Return [x, y] of the center of cell containing provided text 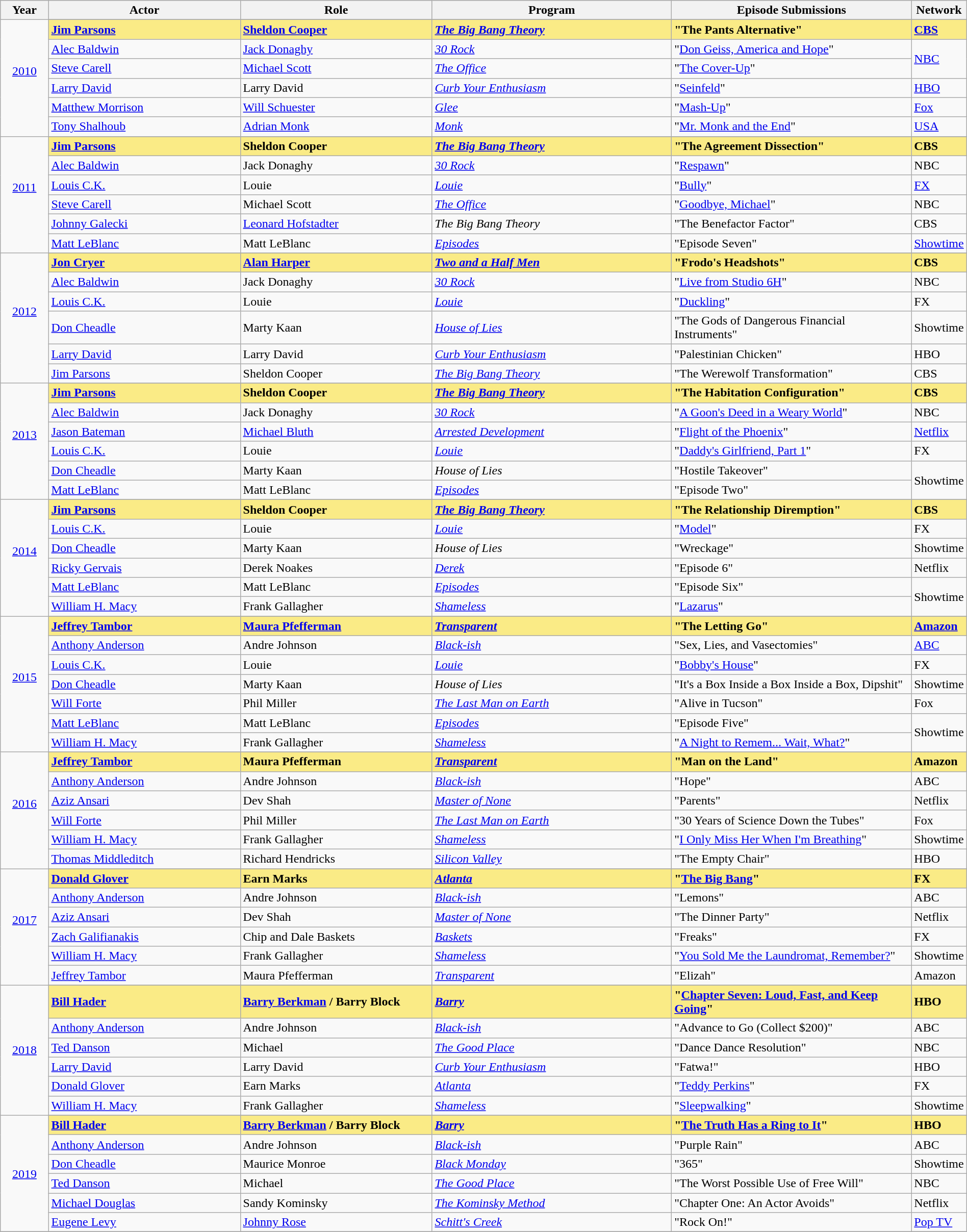
Michael Douglas [144, 1202]
Michael Bluth [336, 432]
Zach Galifianakis [144, 937]
Episode Submissions [792, 10]
"Live from Studio 6H" [792, 282]
Sandy Kominsky [336, 1202]
"Flight of the Phoenix" [792, 432]
Black Monday [552, 1164]
Eugene Levy [144, 1222]
"The Truth Has a Ring to It" [792, 1125]
"Teddy Perkins" [792, 1086]
"The Gods of Dangerous Financial Instruments" [792, 328]
Richard Hendricks [336, 859]
Actor [144, 10]
"Hostile Takeover" [792, 470]
"Bobby's House" [792, 665]
"Don Geiss, America and Hope" [792, 49]
"The Worst Possible Use of Free Will" [792, 1183]
Leonard Hofstadter [336, 223]
USA [939, 127]
"Lazarus" [792, 607]
"Bully" [792, 185]
Ricky Gervais [144, 568]
2015 [24, 684]
"Goodbye, Michael" [792, 204]
"The Empty Chair" [792, 859]
"Chapter One: An Actor Avoids" [792, 1202]
Maurice Monroe [336, 1164]
Jason Bateman [144, 432]
Johnny Galecki [144, 223]
2012 [24, 318]
Derek [552, 568]
"Alive in Tucson" [792, 703]
Jon Cryer [144, 263]
2011 [24, 194]
"I Only Miss Her When I'm Breathing" [792, 839]
"Respawn" [792, 165]
Adrian Monk [336, 127]
2018 [24, 1050]
2010 [24, 78]
"A Goon's Deed in a Weary World" [792, 412]
Johnny Rose [336, 1222]
"Model" [792, 529]
"Episode Five" [792, 723]
"Advance to Go (Collect $200)" [792, 1028]
2014 [24, 558]
"Sex, Lies, and Vasectomies" [792, 645]
2013 [24, 441]
"The Relationship Diremption" [792, 509]
"The Letting Go" [792, 626]
"The Cover-Up" [792, 68]
"Man on the Land" [792, 762]
2016 [24, 810]
Year [24, 10]
2017 [24, 926]
Will Schuester [336, 107]
"Episode 6" [792, 568]
Baskets [552, 937]
"365" [792, 1164]
"It's a Box Inside a Box Inside a Box, Dipshit" [792, 684]
"Palestinian Chicken" [792, 354]
Derek Noakes [336, 568]
"Purple Rain" [792, 1144]
"Sleepwalking" [792, 1105]
"Elizah" [792, 975]
"The Werewolf Transformation" [792, 373]
Schitt's Creek [552, 1222]
"The Pants Alternative" [792, 30]
Pop TV [939, 1222]
"Hope" [792, 781]
"Episode Two" [792, 490]
"Episode Six" [792, 587]
Monk [552, 127]
"Frodo's Headshots" [792, 263]
2019 [24, 1173]
"Parents" [792, 800]
"You Sold Me the Laundromat, Remember?" [792, 956]
Program [552, 10]
Arrested Development [552, 432]
"A Night to Remem... Wait, What?" [792, 742]
"30 Years of Science Down the Tubes" [792, 820]
"The Big Bang" [792, 878]
Tony Shalhoub [144, 127]
"Episode Seven" [792, 243]
Glee [552, 107]
"The Dinner Party" [792, 917]
"Duckling" [792, 301]
"The Habitation Configuration" [792, 393]
Matthew Morrison [144, 107]
Alan Harper [336, 263]
Silicon Valley [552, 859]
"Lemons" [792, 898]
"The Benefactor Factor" [792, 223]
"Chapter Seven: Loud, Fast, and Keep Going" [792, 1002]
Chip and Dale Baskets [336, 937]
"Mash-Up" [792, 107]
"Wreckage" [792, 548]
"Seinfeld" [792, 88]
Network [939, 10]
"Rock On!" [792, 1222]
Two and a Half Men [552, 263]
"Freaks" [792, 937]
"Dance Dance Resolution" [792, 1047]
"Daddy's Girlfriend, Part 1" [792, 451]
The Kominsky Method [552, 1202]
"The Agreement Dissection" [792, 146]
"Mr. Monk and the End" [792, 127]
Thomas Middleditch [144, 859]
Role [336, 10]
"Fatwa!" [792, 1067]
